Determine the (X, Y) coordinate at the center of the cell enclosing the given text.  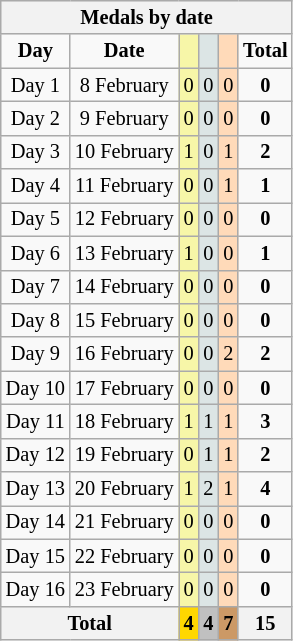
Day 1 (36, 85)
13 February (124, 253)
Day 2 (36, 118)
Day 12 (36, 455)
15 February (124, 320)
8 February (124, 85)
Day 5 (36, 219)
14 February (124, 287)
Day 9 (36, 354)
Day 15 (36, 556)
21 February (124, 522)
Day (36, 51)
Date (124, 51)
20 February (124, 489)
9 February (124, 118)
10 February (124, 152)
15 (265, 623)
Medals by date (147, 17)
18 February (124, 421)
Day 7 (36, 287)
Day 10 (36, 388)
3 (265, 421)
Day 16 (36, 589)
Day 14 (36, 522)
17 February (124, 388)
Day 11 (36, 421)
Day 8 (36, 320)
Day 4 (36, 186)
22 February (124, 556)
Day 6 (36, 253)
Day 13 (36, 489)
11 February (124, 186)
12 February (124, 219)
7 (228, 623)
19 February (124, 455)
23 February (124, 589)
Day 3 (36, 152)
16 February (124, 354)
